For the text-containing cell, return its midpoint in (x, y) coordinate format. 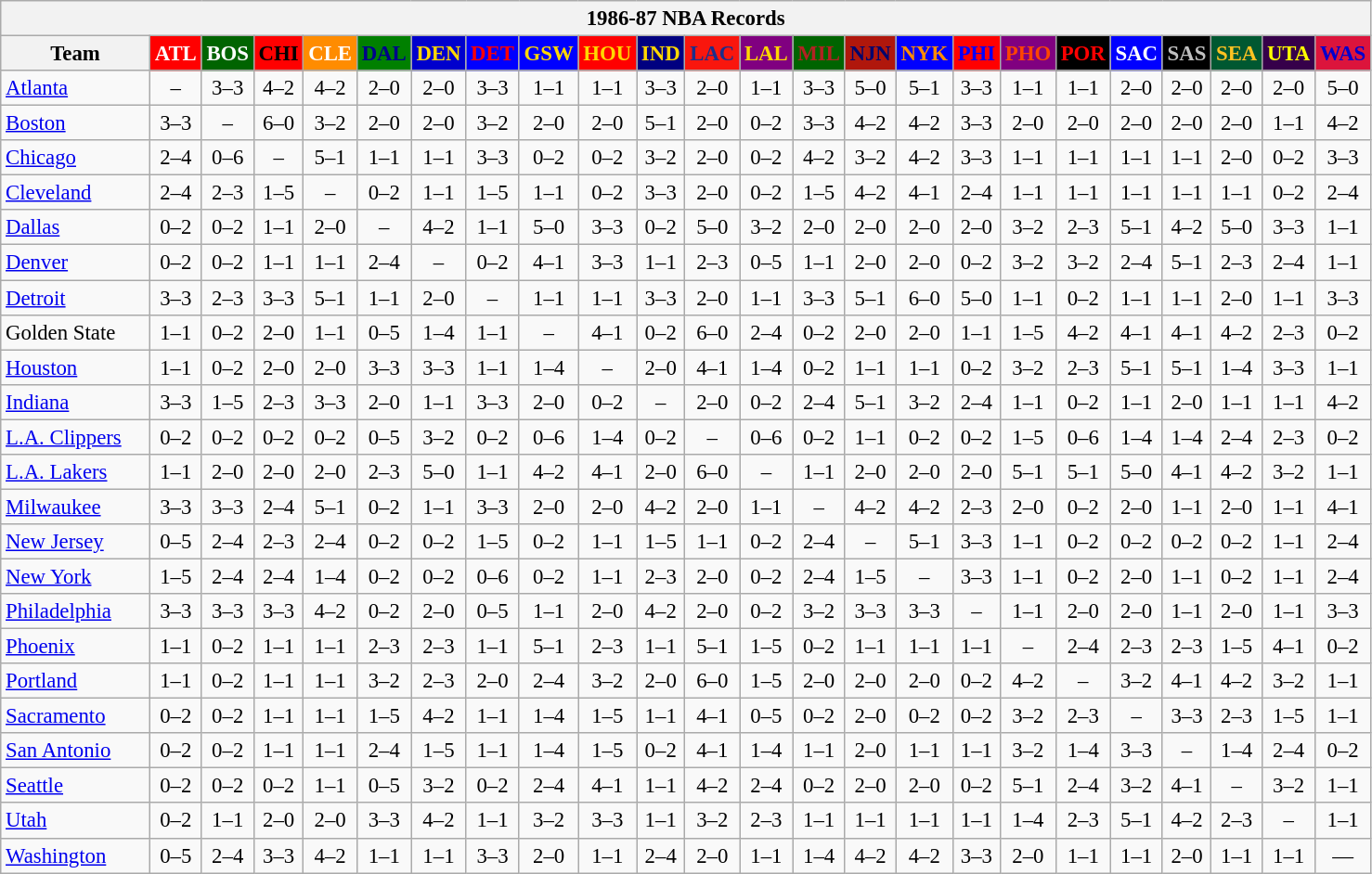
Phoenix (76, 647)
ATL (175, 54)
New York (76, 576)
Team (76, 54)
Portland (76, 681)
Atlanta (76, 88)
NYK (925, 54)
Seattle (76, 786)
HOU (607, 54)
Indiana (76, 402)
Sacramento (76, 716)
Dallas (76, 227)
BOS (227, 54)
L.A. Clippers (76, 437)
Detroit (76, 298)
Chicago (76, 158)
DET (492, 54)
GSW (549, 54)
MIL (819, 54)
1986-87 NBA Records (686, 19)
WAS (1343, 54)
DEN (438, 54)
CHI (278, 54)
Utah (76, 821)
IND (661, 54)
Philadelphia (76, 611)
LAC (713, 54)
UTA (1288, 54)
SAS (1186, 54)
SAC (1136, 54)
Boston (76, 123)
PHI (977, 54)
PHO (1028, 54)
Denver (76, 263)
L.A. Lakers (76, 472)
Washington (76, 855)
Milwaukee (76, 507)
Golden State (76, 332)
Cleveland (76, 193)
POR (1082, 54)
SEA (1236, 54)
San Antonio (76, 751)
— (1343, 855)
LAL (767, 54)
DAL (384, 54)
CLE (330, 54)
New Jersey (76, 542)
Houston (76, 367)
NJN (871, 54)
